Extract the [x, y] coordinate from the center of the cell holding the provided text.  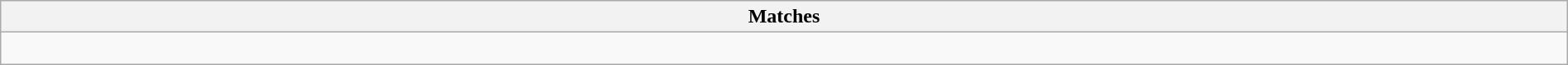
Matches [784, 17]
